Extract the [X, Y] coordinate from the center of the cell holding the provided text.  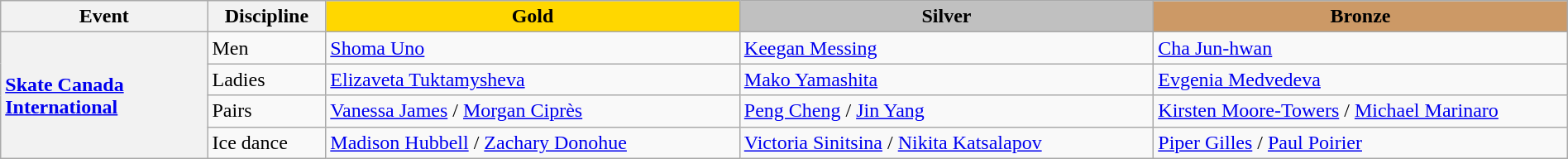
Vanessa James / Morgan Ciprès [533, 111]
Peng Cheng / Jin Yang [946, 111]
Evgenia Medvedeva [1360, 79]
Kirsten Moore-Towers / Michael Marinaro [1360, 111]
Event [104, 17]
Cha Jun-hwan [1360, 48]
Bronze [1360, 17]
Pairs [266, 111]
Elizaveta Tuktamysheva [533, 79]
Gold [533, 17]
Shoma Uno [533, 48]
Piper Gilles / Paul Poirier [1360, 142]
Silver [946, 17]
Discipline [266, 17]
Victoria Sinitsina / Nikita Katsalapov [946, 142]
Madison Hubbell / Zachary Donohue [533, 142]
Ladies [266, 79]
Keegan Messing [946, 48]
Men [266, 48]
Skate Canada International [104, 95]
Ice dance [266, 142]
Mako Yamashita [946, 79]
